Return (x, y) of the center of cell containing provided text 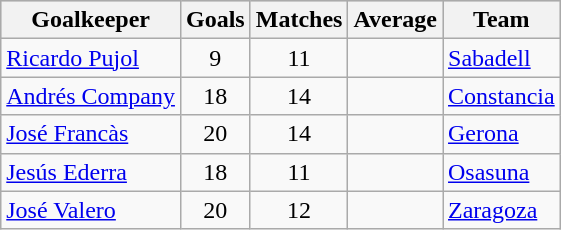
Sabadell (501, 58)
9 (215, 58)
Team (501, 20)
12 (299, 210)
Ricardo Pujol (91, 58)
Goalkeeper (91, 20)
Goals (215, 20)
Andrés Company (91, 96)
Jesús Ederra (91, 172)
Average (396, 20)
Osasuna (501, 172)
José Valero (91, 210)
José Francàs (91, 134)
Constancia (501, 96)
Gerona (501, 134)
Matches (299, 20)
Zaragoza (501, 210)
